Locate the cell with the specified text and output its (x, y) center coordinate. 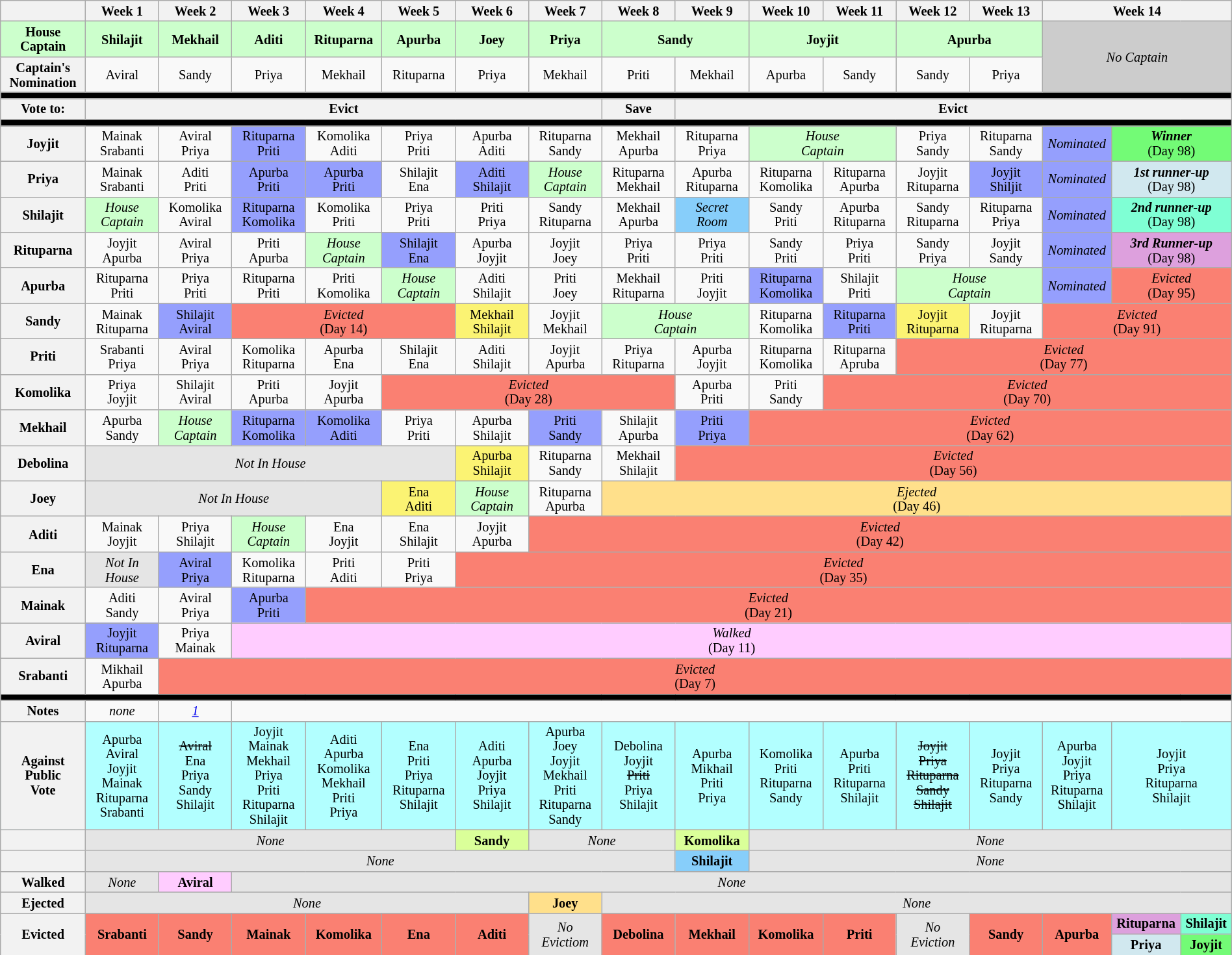
JoyjitPriyaRituparnaShilajit (1171, 776)
Notes (43, 710)
Week 7 (565, 10)
Week 1 (122, 10)
Evicted(Day 56) (953, 463)
MainakRituparna (122, 321)
Walked(Day 11) (732, 641)
ApurbaPritiRituparnaShilajit (859, 776)
Week 3 (269, 10)
Week 6 (493, 10)
Captain'sNomination (43, 74)
SandyPriya (933, 249)
ApurbaAviralJoyjitMainakRituparnaSrabanti (122, 776)
No Captain (1137, 56)
ApurbaJoyjitPriyaRituparnaShilajit (1077, 776)
AditiPriti (195, 179)
Evicted(Day 42) (880, 534)
Winner(Day 98) (1171, 143)
Evicted (43, 934)
PriyaJoyjit (122, 392)
RituparnaApruba (859, 356)
Evicted(Day 21) (769, 605)
JoyjitPriyaRituparnaSandyShilajit (933, 776)
MainakJoyjit (122, 534)
Week 14 (1137, 10)
ApurbaMikhailPritiPriya (712, 776)
3rd Runner-up(Day 98) (1171, 249)
Week 8 (638, 10)
NoEvictiom (565, 934)
DebolinaJoyjitPritiPriyaShilajit (638, 776)
KomolikaPritiRituparnaSandy (786, 776)
Week 10 (786, 10)
Vote to: (43, 108)
ShilajitApurba (638, 427)
EnaPritiPriyaRituparnaShilajit (418, 776)
ShilajitPriti (859, 286)
PriyaRituparna (638, 356)
AditiSandy (122, 605)
JoyjitMainakMekhailPriyaPritiRituparnaShilajit (269, 776)
PriyaSandy (933, 143)
MekhailRituparna (638, 286)
Week 12 (933, 10)
Week 2 (195, 10)
1st runner-up(Day 98) (1171, 179)
Evicted(Day 14) (344, 321)
MikhailApurba (122, 676)
Week 11 (859, 10)
PriyaMainak (195, 641)
PriyaShilajit (195, 534)
SrabantiPriya (122, 356)
PritiKomolika (344, 286)
Evicted(Day 62) (990, 427)
Week 13 (1006, 10)
JoyjitPriyaRituparnaSandy (1006, 776)
Ejected(Day 46) (916, 499)
AditiApurbaKomolikaMekhailPritiPriya (344, 776)
none (122, 710)
AditiApurbaJoyjitPriyaShilajit (493, 776)
ApurbaJoeyJoyjitMekhailPritiRituparnaSandy (565, 776)
Week 4 (344, 10)
1 (195, 710)
EnaShilajit (418, 534)
PritiJoey (565, 286)
Ejected (43, 902)
Evicted(Day 35) (843, 569)
Save (638, 108)
Evicted(Day 28) (529, 392)
AviralEnaPriyaSandyShilajit (195, 776)
ApurbaAditi (493, 143)
Week 9 (712, 10)
RituparnaMekhail (638, 179)
EnaJoyjit (344, 534)
AgainstPublicVote (43, 776)
2nd runner-up(Day 98) (1171, 214)
JoyjitShiljit (1006, 179)
Week 5 (418, 10)
Evicted(Day 77) (1064, 356)
Evicted(Day 91) (1137, 321)
SecretRoom (712, 214)
KomolikaAviral (195, 214)
PritiAditi (344, 569)
PritiJoyjit (712, 286)
NoEviction (933, 934)
Walked (43, 882)
Evicted(Day 70) (1027, 392)
ApurbaSandy (122, 427)
Evicted(Day 7) (695, 676)
EnaAditi (418, 499)
JoyjitMekhail (565, 321)
KomolikaPriti (344, 214)
Evicted(Day 95) (1171, 286)
ApurbaEna (344, 356)
JoyjitJoey (565, 249)
JoyjitSandy (1006, 249)
